Extract the [x, y] coordinate from the center of the cell holding the provided text.  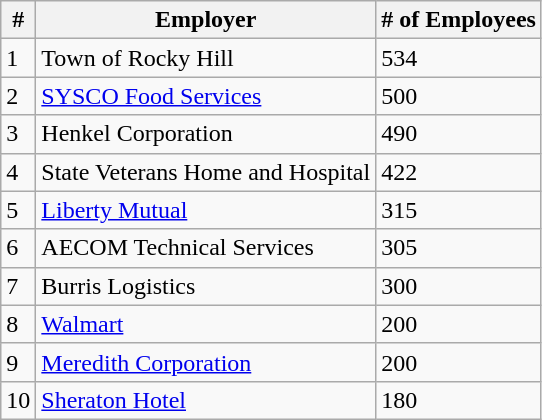
Sheraton Hotel [206, 400]
Walmart [206, 324]
# of Employees [459, 20]
Meredith Corporation [206, 362]
SYSCO Food Services [206, 96]
500 [459, 96]
Town of Rocky Hill [206, 58]
7 [18, 286]
Employer [206, 20]
3 [18, 134]
305 [459, 248]
300 [459, 286]
5 [18, 210]
Henkel Corporation [206, 134]
315 [459, 210]
2 [18, 96]
10 [18, 400]
422 [459, 172]
# [18, 20]
4 [18, 172]
AECOM Technical Services [206, 248]
180 [459, 400]
Liberty Mutual [206, 210]
Burris Logistics [206, 286]
1 [18, 58]
490 [459, 134]
6 [18, 248]
9 [18, 362]
534 [459, 58]
State Veterans Home and Hospital [206, 172]
8 [18, 324]
